Capture the cell that displays the provided text and extract its (x, y) central coordinate. 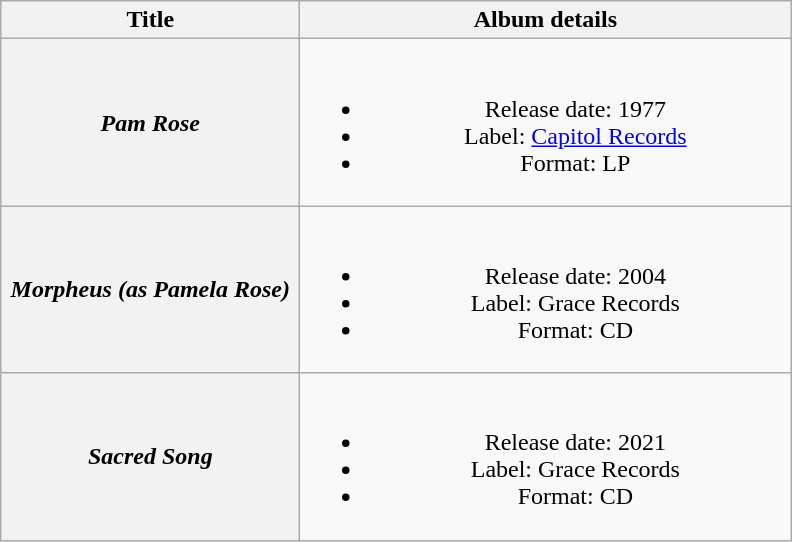
Sacred Song (150, 456)
Release date: 1977Label: Capitol RecordsFormat: LP (546, 122)
Morpheus (as Pamela Rose) (150, 290)
Release date: 2021Label: Grace RecordsFormat: CD (546, 456)
Release date: 2004Label: Grace RecordsFormat: CD (546, 290)
Pam Rose (150, 122)
Album details (546, 20)
Title (150, 20)
